Detect which cell encompasses the target text, then output its (X, Y) center coordinate. 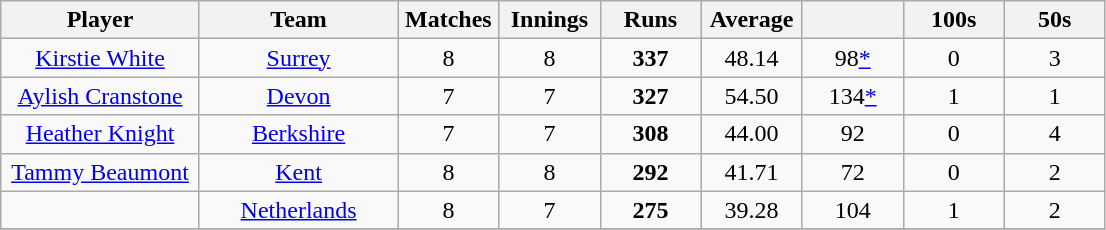
98* (852, 58)
Average (752, 20)
292 (650, 172)
4 (1054, 134)
Aylish Cranstone (100, 96)
41.71 (752, 172)
100s (954, 20)
39.28 (752, 210)
Team (298, 20)
Matches (448, 20)
72 (852, 172)
Devon (298, 96)
134* (852, 96)
44.00 (752, 134)
48.14 (752, 58)
327 (650, 96)
Surrey (298, 58)
54.50 (752, 96)
92 (852, 134)
Innings (550, 20)
Tammy Beaumont (100, 172)
Berkshire (298, 134)
Player (100, 20)
Kent (298, 172)
Kirstie White (100, 58)
Heather Knight (100, 134)
50s (1054, 20)
104 (852, 210)
337 (650, 58)
308 (650, 134)
3 (1054, 58)
Runs (650, 20)
Netherlands (298, 210)
275 (650, 210)
